Locate the cell with the specified text and output its (x, y) center coordinate. 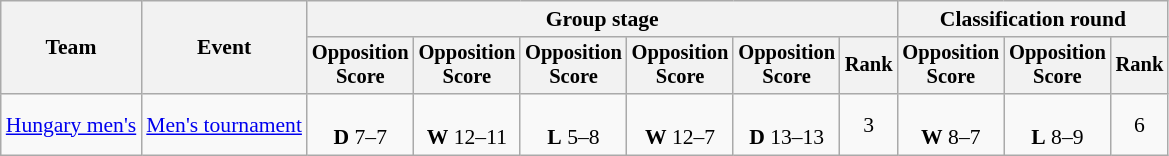
L 8–9 (1058, 124)
W 12–7 (680, 124)
Team (72, 48)
Hungary men's (72, 124)
3 (869, 124)
L 5–8 (574, 124)
D 13–13 (786, 124)
Men's tournament (224, 124)
Group stage (602, 19)
W 12–11 (468, 124)
D 7–7 (360, 124)
Event (224, 48)
Classification round (1034, 19)
6 (1140, 124)
W 8–7 (952, 124)
